Detect which cell encompasses the target text, then output its (X, Y) center coordinate. 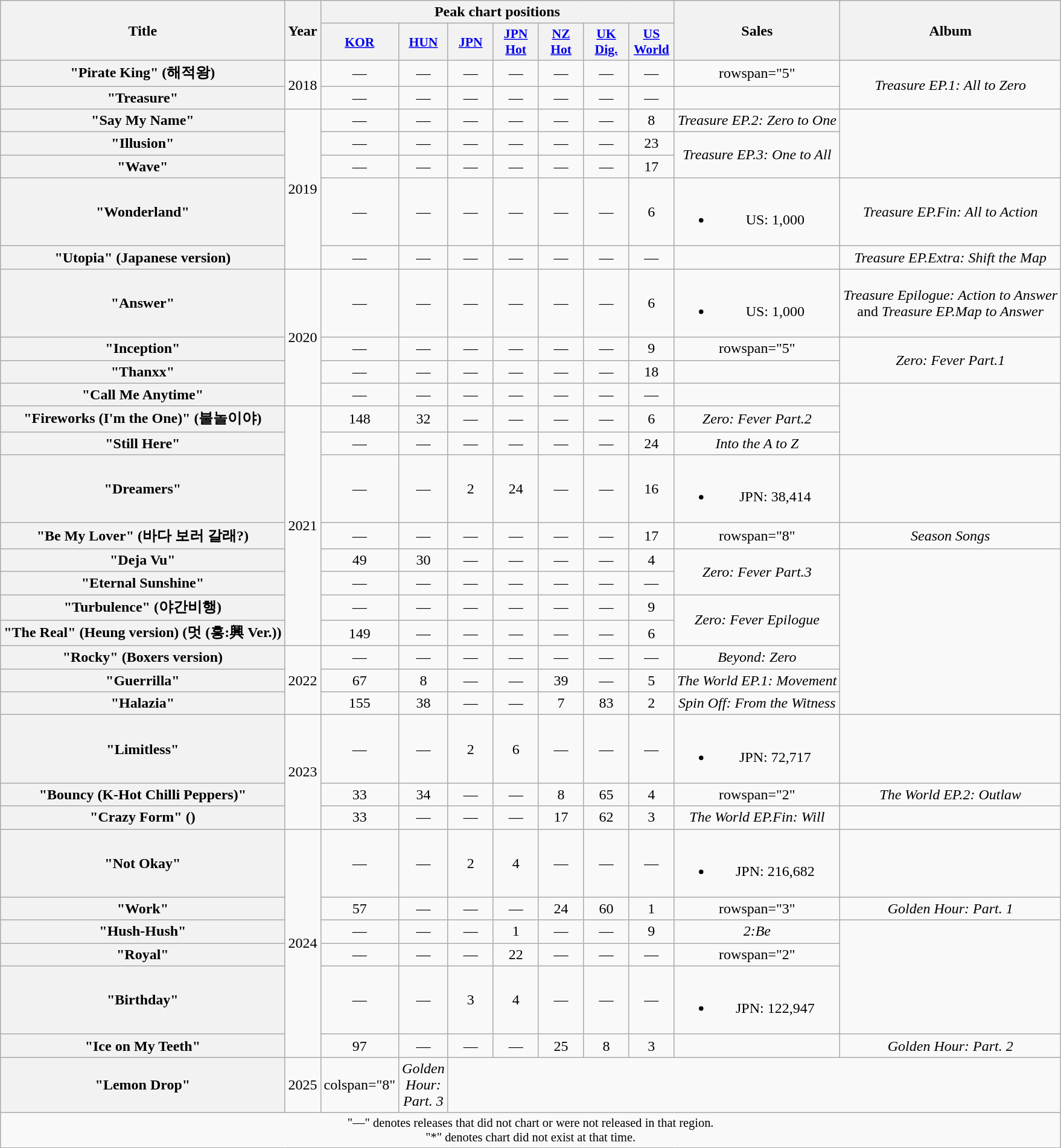
"Guerrilla" (142, 680)
"Wave" (142, 166)
49 (360, 560)
62 (606, 817)
2024 (303, 943)
"Limitless" (142, 749)
5 (652, 680)
"Call Me Anytime" (142, 395)
67 (360, 680)
23 (652, 144)
Golden Hour: Part. 2 (951, 1045)
"Utopia" (Japanese version) (142, 258)
"—" denotes releases that did not chart or were not released in that region."*" denotes chart did not exist at that time. (531, 1130)
155 (360, 703)
"Illusion" (142, 144)
65 (606, 794)
2020 (303, 338)
Zero: Fever Epilogue (757, 620)
Year (303, 30)
"Royal" (142, 954)
30 (424, 560)
Golden Hour: Part. 3 (424, 1085)
Spin Off: From the Witness (757, 703)
"Still Here" (142, 443)
Into the A to Z (757, 443)
"The Real" (Heung version) (멋 (흥:興 Ver.)) (142, 633)
"Pirate King" (해적왕) (142, 74)
"Bouncy (K-Hot Chilli Peppers)" (142, 794)
"Dreamers" (142, 489)
Zero: Fever Part.3 (757, 571)
149 (360, 633)
39 (561, 680)
"Inception" (142, 349)
"Not Okay" (142, 863)
"Work" (142, 909)
Zero: Fever Part.2 (757, 419)
"Say My Name" (142, 121)
rowspan="3" (757, 909)
Title (142, 30)
"Halazia" (142, 703)
Treasure EP.3: One to All (757, 155)
Treasure Epilogue: Action to Answerand Treasure EP.Map to Answer (951, 303)
2022 (303, 680)
Treasure EP.1: All to Zero (951, 84)
83 (606, 703)
"Lemon Drop" (142, 1085)
"Treasure" (142, 97)
colspan="8" (360, 1085)
Sales (757, 30)
"Wonderland" (142, 212)
7 (561, 703)
Beyond: Zero (757, 658)
"Rocky" (Boxers version) (142, 658)
Zero: Fever Part.1 (951, 360)
JPN: 38,414 (757, 489)
The World EP.Fin: Will (757, 817)
2023 (303, 772)
"Crazy Form" () (142, 817)
HUN (424, 42)
Treasure EP.Fin: All to Action (951, 212)
"Birthday" (142, 1000)
22 (515, 954)
"Fireworks (I'm the One)" (불놀이야) (142, 419)
18 (652, 372)
rowspan="8" (757, 536)
JPN: 216,682 (757, 863)
Treasure EP.2: Zero to One (757, 121)
2019 (303, 189)
Treasure EP.Extra: Shift the Map (951, 258)
60 (606, 909)
UKDig. (606, 42)
97 (360, 1045)
"Ice on My Teeth" (142, 1045)
Golden Hour: Part. 1 (951, 909)
38 (424, 703)
34 (424, 794)
Album (951, 30)
2:Be (757, 931)
The World EP.1: Movement (757, 680)
2025 (303, 1085)
JPNHot (515, 42)
"Turbulence" (야간비행) (142, 608)
"Eternal Sunshine" (142, 583)
"Hush-Hush" (142, 931)
16 (652, 489)
25 (561, 1045)
Peak chart positions (497, 12)
57 (360, 909)
"Answer" (142, 303)
"Be My Lover" (바다 보러 갈래?) (142, 536)
USWorld (652, 42)
JPN: 72,717 (757, 749)
148 (360, 419)
JPN: 122,947 (757, 1000)
Season Songs (951, 536)
"Deja Vu" (142, 560)
"Thanxx" (142, 372)
32 (424, 419)
JPN (471, 42)
KOR (360, 42)
2021 (303, 526)
The World EP.2: Outlaw (951, 794)
NZHot (561, 42)
2018 (303, 84)
